Determine the (x, y) coordinate at the center of the cell enclosing the given text.  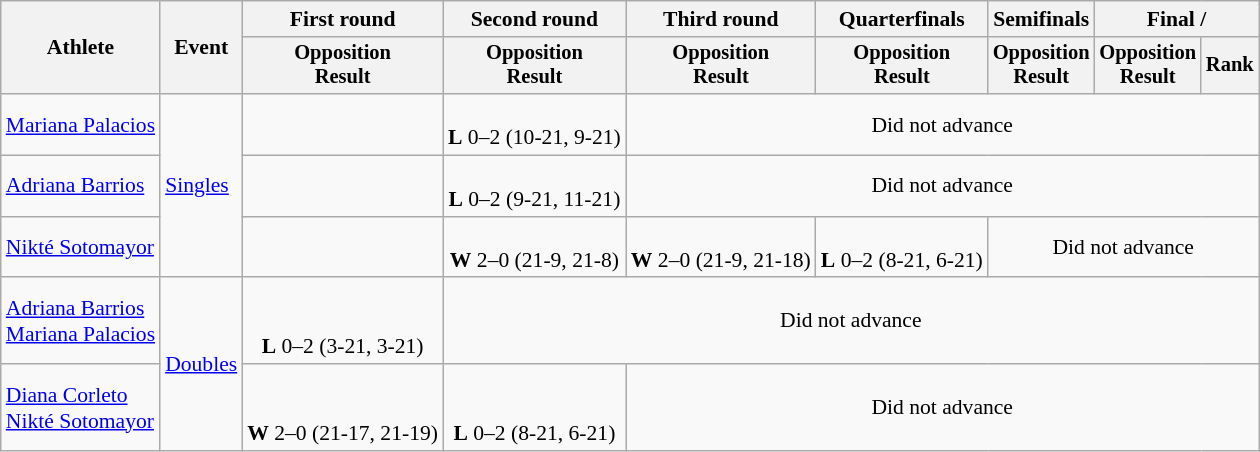
Singles (201, 186)
Athlete (80, 48)
Final / (1176, 19)
Adriana Barrios (80, 186)
Adriana BarriosMariana Palacios (80, 322)
Mariana Palacios (80, 124)
Third round (721, 19)
Event (201, 48)
L 0–2 (3-21, 3-21) (342, 322)
L 0–2 (9-21, 11-21) (534, 186)
First round (342, 19)
Second round (534, 19)
Quarterfinals (902, 19)
W 2–0 (21-17, 21-19) (342, 408)
Rank (1230, 66)
Doubles (201, 364)
Nikté Sotomayor (80, 248)
L 0–2 (10-21, 9-21) (534, 124)
Diana CorletoNikté Sotomayor (80, 408)
W 2–0 (21-9, 21-18) (721, 248)
Semifinals (1042, 19)
W 2–0 (21-9, 21-8) (534, 248)
